Capture the cell that displays the provided text and extract its (X, Y) central coordinate. 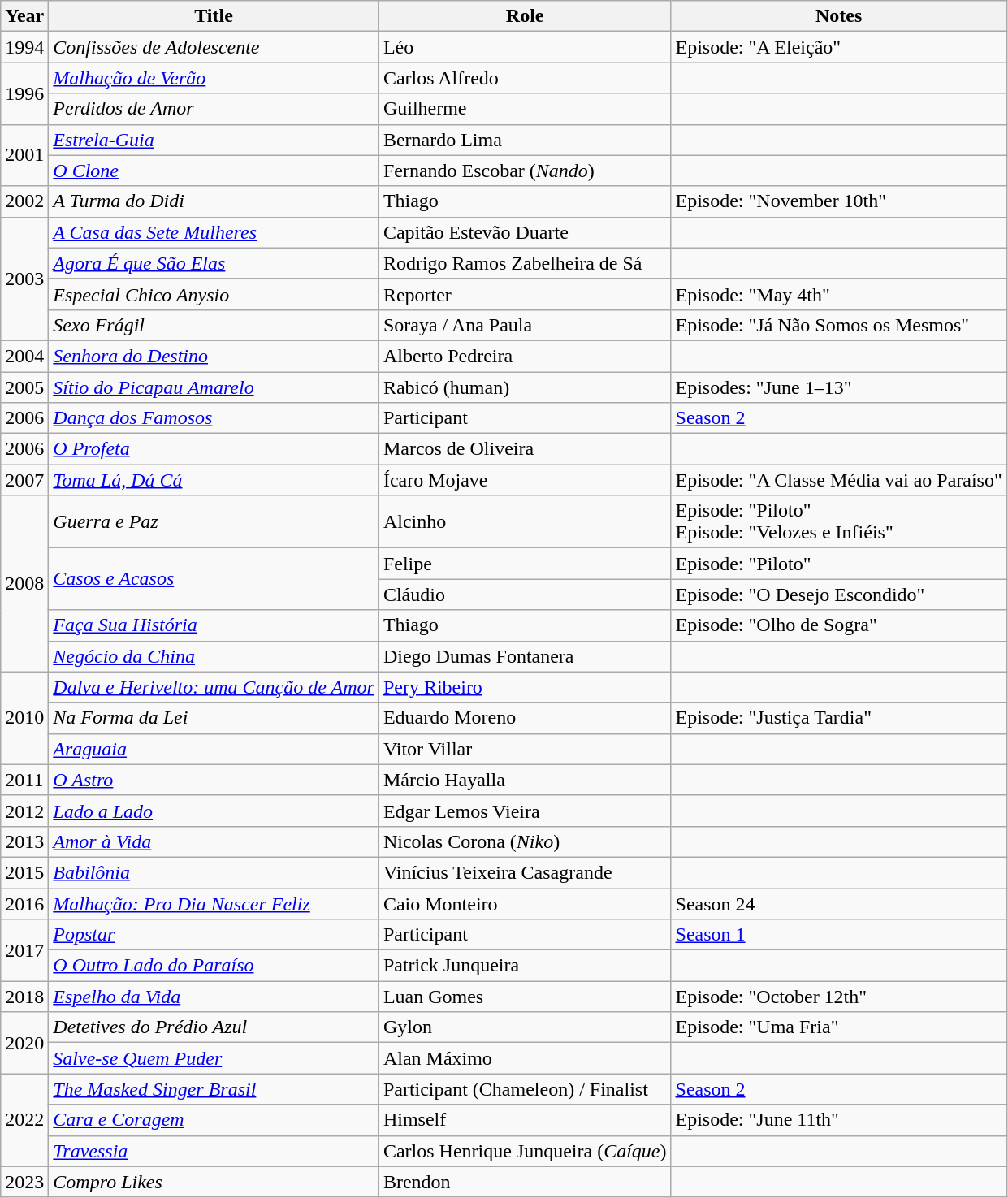
Dança dos Famosos (214, 418)
Episode: "A Classe Média vai ao Paraíso" (838, 480)
Episode: "Já Não Somos os Mesmos" (838, 325)
1994 (24, 47)
Casos e Acasos (214, 579)
Salve-se Quem Puder (214, 1058)
Carlos Henrique Junqueira (Caíque) (525, 1151)
2023 (24, 1182)
Episode: "November 10th" (838, 201)
Role (525, 16)
Year (24, 16)
Brendon (525, 1182)
Toma Lá, Dá Cá (214, 480)
Estrela-Guia (214, 140)
Vinícius Teixeira Casagrande (525, 872)
Guilherme (525, 109)
Perdidos de Amor (214, 109)
Rabicó (human) (525, 387)
Faça Sua História (214, 625)
Senhora do Destino (214, 356)
Caio Monteiro (525, 904)
Guerra e Paz (214, 521)
Participant (Chameleon) / Finalist (525, 1089)
Season 24 (838, 904)
Eduardo Moreno (525, 718)
Patrick Junqueira (525, 966)
Episode: "A Eleição" (838, 47)
Episode: "Justiça Tardia" (838, 718)
O Profeta (214, 449)
2005 (24, 387)
Rodrigo Ramos Zabelheira de Sá (525, 263)
Episode: "Olho de Sogra" (838, 625)
A Casa das Sete Mulheres (214, 232)
2002 (24, 201)
Léo (525, 47)
Bernardo Lima (525, 140)
The Masked Singer Brasil (214, 1089)
Nicolas Corona (Niko) (525, 841)
Alcinho (525, 521)
2016 (24, 904)
Soraya / Ana Paula (525, 325)
Season 1 (838, 935)
Episode: "Uma Fria" (838, 1027)
Carlos Alfredo (525, 78)
Travessia (214, 1151)
Na Forma da Lei (214, 718)
Confissões de Adolescente (214, 47)
Cláudio (525, 595)
2007 (24, 480)
2008 (24, 583)
Fernando Escobar (Nando) (525, 171)
Especial Chico Anysio (214, 294)
Episodes: "June 1–13" (838, 387)
Episode: "Piloto" (838, 564)
Vitor Villar (525, 749)
Sítio do Picapau Amarelo (214, 387)
Reporter (525, 294)
2018 (24, 997)
A Turma do Didi (214, 201)
Capitão Estevão Duarte (525, 232)
Episode: "June 11th" (838, 1120)
Episode: "O Desejo Escondido" (838, 595)
Notes (838, 16)
Babilônia (214, 872)
O Outro Lado do Paraíso (214, 966)
Malhação de Verão (214, 78)
Episode: "October 12th" (838, 997)
Edgar Lemos Vieira (525, 811)
Gylon (525, 1027)
Luan Gomes (525, 997)
Ícaro Mojave (525, 480)
Pery Ribeiro (525, 687)
2001 (24, 155)
2011 (24, 780)
Marcos de Oliveira (525, 449)
Compro Likes (214, 1182)
2004 (24, 356)
Sexo Frágil (214, 325)
2010 (24, 718)
Diego Dumas Fontanera (525, 656)
Araguaia (214, 749)
Popstar (214, 935)
Agora É que São Elas (214, 263)
Lado a Lado (214, 811)
Márcio Hayalla (525, 780)
2013 (24, 841)
Alan Máximo (525, 1058)
Himself (525, 1120)
1996 (24, 93)
Felipe (525, 564)
2020 (24, 1043)
Alberto Pedreira (525, 356)
Episode: "May 4th" (838, 294)
2022 (24, 1120)
Dalva e Herivelto: uma Canção de Amor (214, 687)
Malhação: Pro Dia Nascer Feliz (214, 904)
Detetives do Prédio Azul (214, 1027)
2015 (24, 872)
Espelho da Vida (214, 997)
Amor à Vida (214, 841)
Negócio da China (214, 656)
O Clone (214, 171)
Cara e Coragem (214, 1120)
Title (214, 16)
2012 (24, 811)
Episode: "Piloto"Episode: "Velozes e Infiéis" (838, 521)
O Astro (214, 780)
2017 (24, 950)
2003 (24, 279)
